Extract the [X, Y] coordinate from the center of the cell holding the provided text.  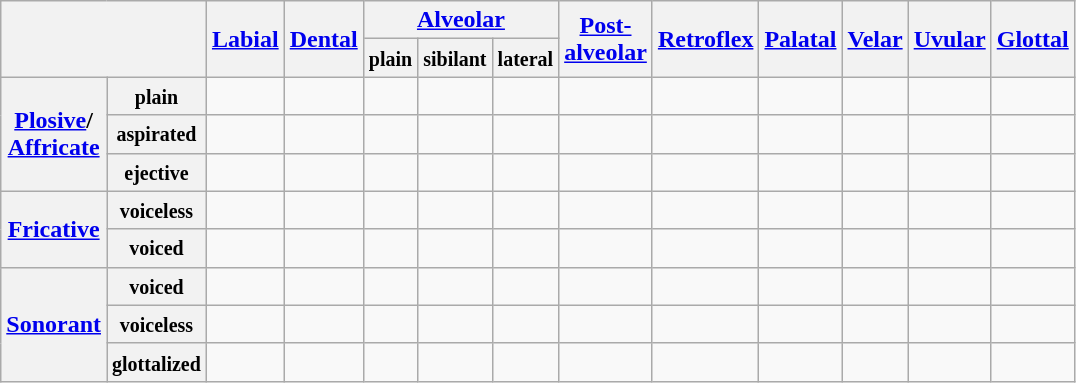
ejective [156, 172]
Velar [875, 39]
Fricative [54, 229]
Retroflex [706, 39]
Alveolar [460, 20]
sibilant [455, 58]
Sonorant [54, 324]
Plosive/Affricate [54, 134]
lateral [526, 58]
Glottal [1032, 39]
Dental [324, 39]
Post-alveolar [606, 39]
glottalized [156, 362]
Labial [245, 39]
Palatal [800, 39]
Uvular [950, 39]
aspirated [156, 134]
